Detect which cell encompasses the target text, then output its [x, y] center coordinate. 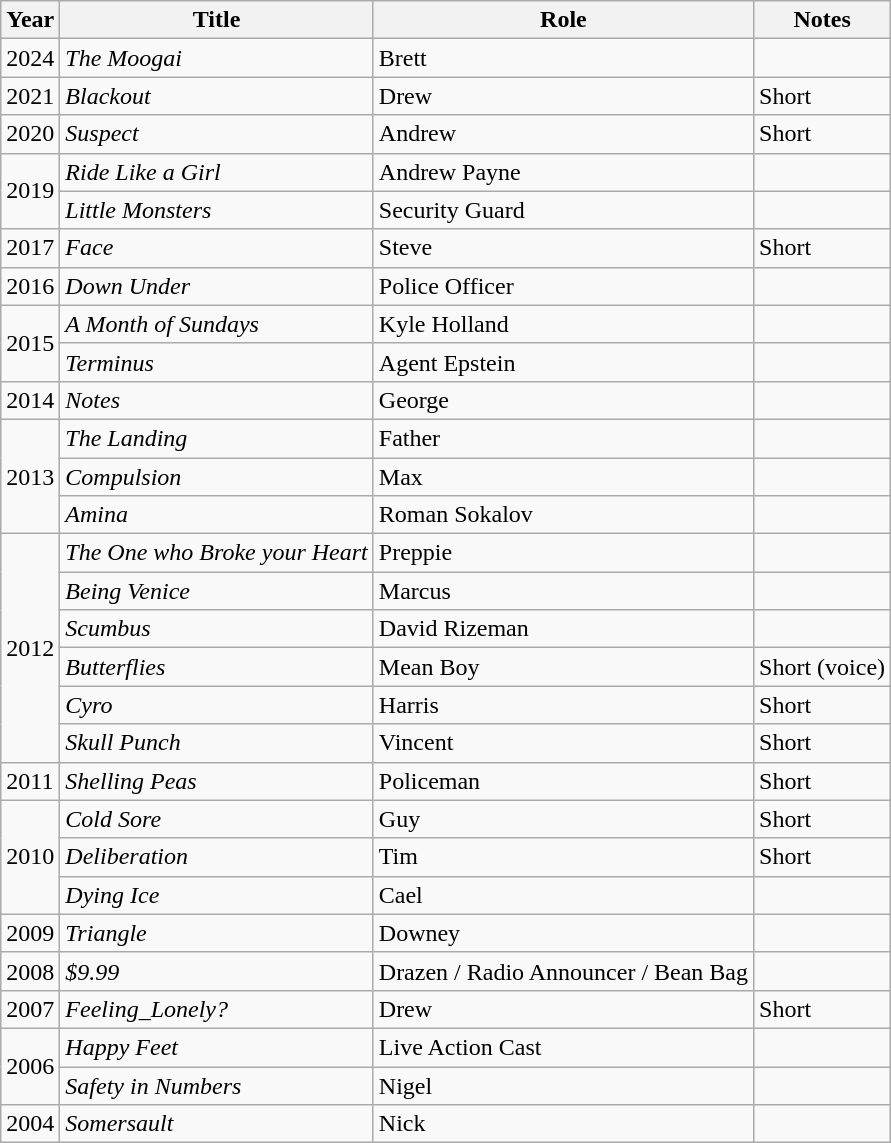
Kyle Holland [563, 324]
Little Monsters [216, 210]
Ride Like a Girl [216, 172]
Preppie [563, 553]
Being Venice [216, 591]
Father [563, 438]
2020 [30, 134]
Face [216, 248]
George [563, 400]
2008 [30, 971]
Security Guard [563, 210]
Guy [563, 819]
Feeling_Lonely? [216, 1009]
The One who Broke your Heart [216, 553]
Cold Sore [216, 819]
Vincent [563, 743]
Downey [563, 933]
Terminus [216, 362]
Cael [563, 895]
Short (voice) [822, 667]
2014 [30, 400]
Agent Epstein [563, 362]
2012 [30, 648]
Skull Punch [216, 743]
Nigel [563, 1085]
Down Under [216, 286]
2004 [30, 1124]
2009 [30, 933]
Mean Boy [563, 667]
2024 [30, 58]
Dying Ice [216, 895]
Police Officer [563, 286]
Roman Sokalov [563, 515]
Tim [563, 857]
The Moogai [216, 58]
Triangle [216, 933]
2019 [30, 191]
Suspect [216, 134]
2011 [30, 781]
$9.99 [216, 971]
Butterflies [216, 667]
Policeman [563, 781]
Shelling Peas [216, 781]
2021 [30, 96]
2013 [30, 476]
2006 [30, 1066]
Year [30, 20]
Compulsion [216, 477]
Andrew Payne [563, 172]
Steve [563, 248]
Drazen / Radio Announcer / Bean Bag [563, 971]
Max [563, 477]
David Rizeman [563, 629]
2016 [30, 286]
Amina [216, 515]
Live Action Cast [563, 1047]
A Month of Sundays [216, 324]
Marcus [563, 591]
Role [563, 20]
Safety in Numbers [216, 1085]
2017 [30, 248]
Andrew [563, 134]
Happy Feet [216, 1047]
The Landing [216, 438]
Title [216, 20]
2010 [30, 857]
Scumbus [216, 629]
Deliberation [216, 857]
Nick [563, 1124]
2015 [30, 343]
2007 [30, 1009]
Cyro [216, 705]
Somersault [216, 1124]
Brett [563, 58]
Harris [563, 705]
Blackout [216, 96]
